Identify which cell holds the provided text, then report its [X, Y] central coordinate. 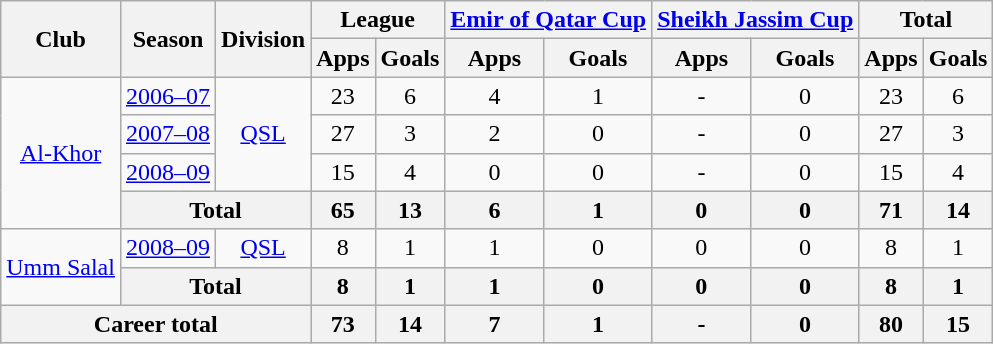
Club [61, 39]
Season [168, 39]
2006–07 [168, 96]
Sheikh Jassim Cup [756, 20]
2 [494, 134]
2007–08 [168, 134]
80 [891, 324]
Emir of Qatar Cup [548, 20]
Umm Salal [61, 267]
Al-Khor [61, 153]
73 [343, 324]
Division [264, 39]
71 [891, 210]
65 [343, 210]
League [378, 20]
13 [410, 210]
Career total [156, 324]
7 [494, 324]
